Determine the (X, Y) coordinate at the center of the cell enclosing the given text.  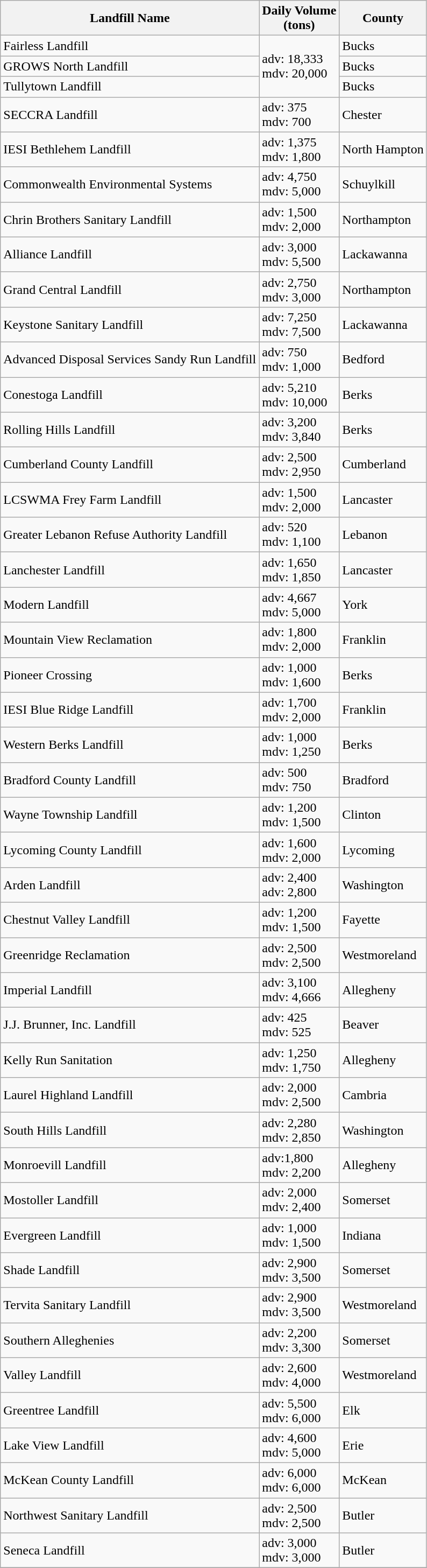
adv: 1,375mdv: 1,800 (299, 150)
adv: 3,200mdv: 3,840 (299, 430)
Pioneer Crossing (130, 675)
IESI Bethlehem Landfill (130, 150)
Kelly Run Sanitation (130, 1060)
LCSWMA Frey Farm Landfill (130, 500)
Chrin Brothers Sanitary Landfill (130, 220)
Southern Alleghenies (130, 1340)
adv: 5,500mdv: 6,000 (299, 1410)
Tervita Sanitary Landfill (130, 1305)
adv: 1,700mdv: 2,000 (299, 709)
Alliance Landfill (130, 254)
Mountain View Reclamation (130, 639)
Cumberland County Landfill (130, 465)
IESI Blue Ridge Landfill (130, 709)
adv: 5,210mdv: 10,000 (299, 394)
Wayne Township Landfill (130, 815)
Cambria (383, 1095)
adv: 2,400adv: 2,800 (299, 885)
adv: 4,750mdv: 5,000 (299, 184)
adv: 3,100mdv: 4,666 (299, 990)
adv: 7,250mdv: 7,500 (299, 324)
adv: 750mdv: 1,000 (299, 360)
SECCRA Landfill (130, 114)
Bradford (383, 779)
adv: 1,800mdv: 2,000 (299, 639)
adv:1,800mdv: 2,200 (299, 1165)
adv: 4,600mdv: 5,000 (299, 1445)
adv: 1,250mdv: 1,750 (299, 1060)
Mostoller Landfill (130, 1200)
Lake View Landfill (130, 1445)
Fayette (383, 919)
Elk (383, 1410)
Lanchester Landfill (130, 569)
adv: 18,333mdv: 20,000 (299, 66)
Imperial Landfill (130, 990)
Grand Central Landfill (130, 290)
adv: 520mdv: 1,100 (299, 535)
County (383, 18)
adv: 2,500mdv: 2,950 (299, 465)
Keystone Sanitary Landfill (130, 324)
adv: 1,650mdv: 1,850 (299, 569)
Erie (383, 1445)
adv: 4,667mdv: 5,000 (299, 605)
adv: 6,000mdv: 6,000 (299, 1480)
adv: 2,600mdv: 4,000 (299, 1375)
adv: 1,000mdv: 1,250 (299, 745)
adv: 1,000mdv: 1,500 (299, 1235)
adv: 2,000mdv: 2,400 (299, 1200)
adv: 3,000mdv: 3,000 (299, 1550)
McKean County Landfill (130, 1480)
adv: 2,280mdv: 2,850 (299, 1130)
North Hampton (383, 150)
Greenridge Reclamation (130, 955)
Landfill Name (130, 18)
Beaver (383, 1025)
adv: 500mdv: 750 (299, 779)
adv: 425mdv: 525 (299, 1025)
Arden Landfill (130, 885)
Valley Landfill (130, 1375)
adv: 375mdv: 700 (299, 114)
Lebanon (383, 535)
Fairless Landfill (130, 46)
Greater Lebanon Refuse Authority Landfill (130, 535)
adv: 2,000mdv: 2,500 (299, 1095)
Indiana (383, 1235)
adv: 1,600mdv: 2,000 (299, 849)
Seneca Landfill (130, 1550)
Chester (383, 114)
Bedford (383, 360)
Advanced Disposal Services Sandy Run Landfill (130, 360)
Daily Volume(tons) (299, 18)
Bradford County Landfill (130, 779)
Cumberland (383, 465)
Rolling Hills Landfill (130, 430)
Lycoming County Landfill (130, 849)
Greentree Landfill (130, 1410)
South Hills Landfill (130, 1130)
Chestnut Valley Landfill (130, 919)
Northwest Sanitary Landfill (130, 1515)
McKean (383, 1480)
Western Berks Landfill (130, 745)
Modern Landfill (130, 605)
Clinton (383, 815)
Evergreen Landfill (130, 1235)
York (383, 605)
Shade Landfill (130, 1270)
Laurel Highland Landfill (130, 1095)
Commonwealth Environmental Systems (130, 184)
Conestoga Landfill (130, 394)
GROWS North Landfill (130, 66)
adv: 3,000mdv: 5,500 (299, 254)
Monroevill Landfill (130, 1165)
Tullytown Landfill (130, 87)
adv: 2,750mdv: 3,000 (299, 290)
Lycoming (383, 849)
adv: 1,000mdv: 1,600 (299, 675)
J.J. Brunner, Inc. Landfill (130, 1025)
Schuylkill (383, 184)
adv: 2,200mdv: 3,300 (299, 1340)
